Locate the cell with the specified text and output its [x, y] center coordinate. 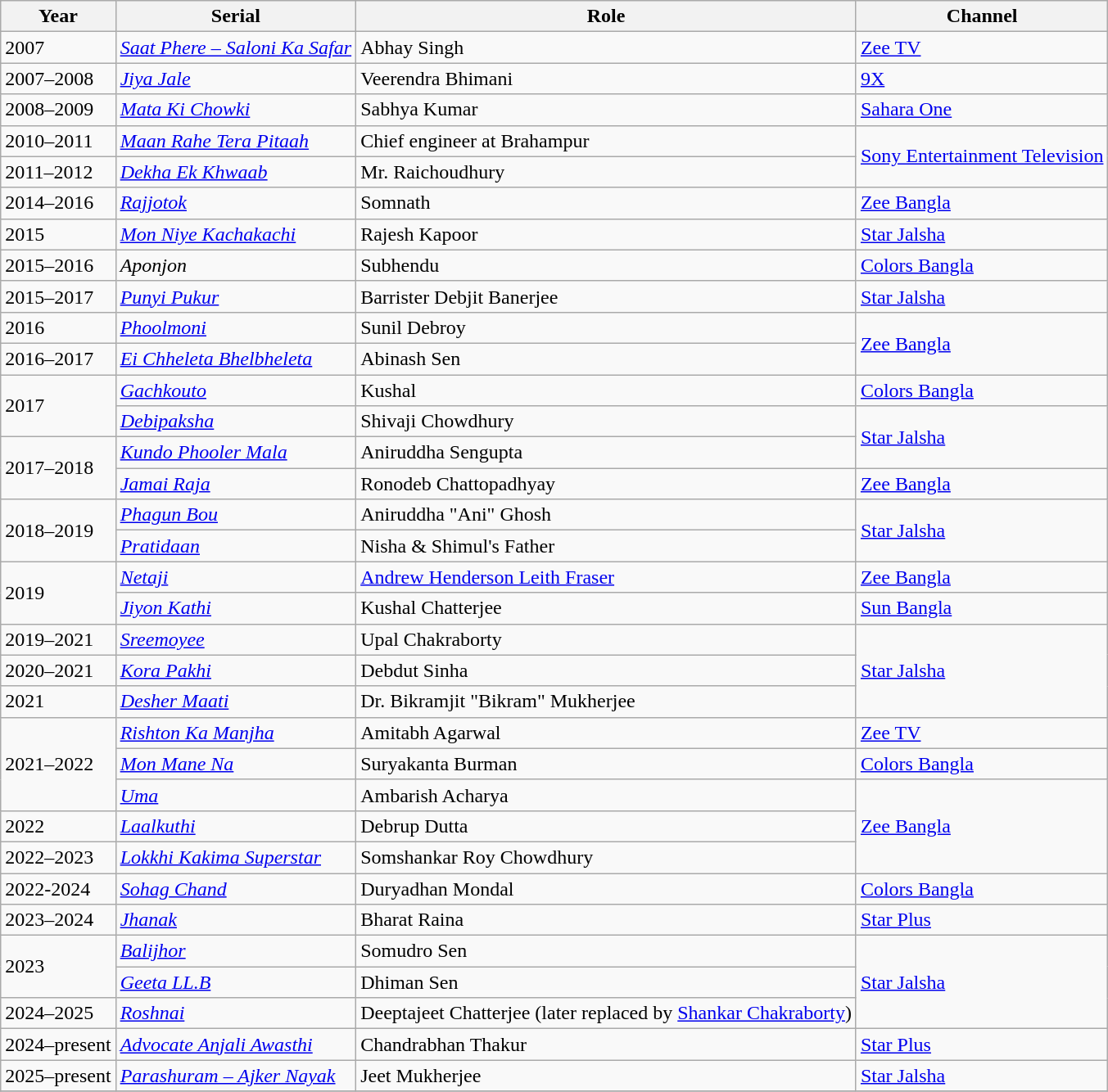
Serial [236, 16]
2017–2018 [58, 468]
Lokkhi Kakima Superstar [236, 857]
Dhiman Sen [606, 982]
2024–present [58, 1045]
Debipaksha [236, 422]
2008–2009 [58, 110]
Laalkuthi [236, 826]
Dr. Bikramjit "Bikram" Mukherjee [606, 702]
Mr. Raichoudhury [606, 172]
Bharat Raina [606, 920]
Gachkouto [236, 390]
2023 [58, 967]
Geeta LL.B [236, 982]
Maan Rahe Tera Pitaah [236, 141]
Barrister Debjit Banerjee [606, 296]
Abhay Singh [606, 47]
Abinash Sen [606, 359]
Kora Pakhi [236, 670]
Suryakanta Burman [606, 764]
Netaji [236, 577]
Phagun Bou [236, 515]
Ronodeb Chattopadhyay [606, 484]
2015–2016 [58, 265]
2017 [58, 406]
Somshankar Roy Chowdhury [606, 857]
2023–2024 [58, 920]
Ambarish Acharya [606, 795]
Rajjotok [236, 203]
Somudro Sen [606, 951]
Sreemoyee [236, 639]
Duryadhan Mondal [606, 888]
Phoolmoni [236, 327]
Year [58, 16]
Uma [236, 795]
Jeet Mukherjee [606, 1076]
2019–2021 [58, 639]
Subhendu [606, 265]
Aniruddha "Ani" Ghosh [606, 515]
2007 [58, 47]
2015 [58, 234]
2016 [58, 327]
Nisha & Shimul's Father [606, 546]
Jhanak [236, 920]
2010–2011 [58, 141]
Chief engineer at Brahampur [606, 141]
Mon Niye Kachakachi [236, 234]
Sun Bangla [982, 608]
Debdut Sinha [606, 670]
2024–2025 [58, 1013]
Veerendra Bhimani [606, 79]
Pratidaan [236, 546]
Somnath [606, 203]
Ei Chheleta Bhelbheleta [236, 359]
Rajesh Kapoor [606, 234]
Deeptajeet Chatterjee (later replaced by Shankar Chakraborty) [606, 1013]
Advocate Anjali Awasthi [236, 1045]
2015–2017 [58, 296]
Shivaji Chowdhury [606, 422]
Rishton Ka Manjha [236, 733]
Roshnai [236, 1013]
Mon Mane Na [236, 764]
2021–2022 [58, 764]
Kushal [606, 390]
Desher Maati [236, 702]
2022 [58, 826]
Jamai Raja [236, 484]
2022–2023 [58, 857]
2021 [58, 702]
Aniruddha Sengupta [606, 453]
2022-2024 [58, 888]
Andrew Henderson Leith Fraser [606, 577]
Channel [982, 16]
2014–2016 [58, 203]
Upal Chakraborty [606, 639]
Sohag Chand [236, 888]
2007–2008 [58, 79]
Debrup Dutta [606, 826]
2019 [58, 593]
Jiya Jale [236, 79]
2018–2019 [58, 530]
Aponjon [236, 265]
Sabhya Kumar [606, 110]
2025–present [58, 1076]
2016–2017 [58, 359]
Amitabh Agarwal [606, 733]
Punyi Pukur [236, 296]
Mata Ki Chowki [236, 110]
9X [982, 79]
Sunil Debroy [606, 327]
Dekha Ek Khwaab [236, 172]
2011–2012 [58, 172]
Chandrabhan Thakur [606, 1045]
Jiyon Kathi [236, 608]
2020–2021 [58, 670]
Parashuram – Ajker Nayak [236, 1076]
Balijhor [236, 951]
Saat Phere – Saloni Ka Safar [236, 47]
Kushal Chatterjee [606, 608]
Role [606, 16]
Sony Entertainment Television [982, 156]
Sahara One [982, 110]
Kundo Phooler Mala [236, 453]
